Determine the (x, y) coordinate at the center of the cell enclosing the given text.  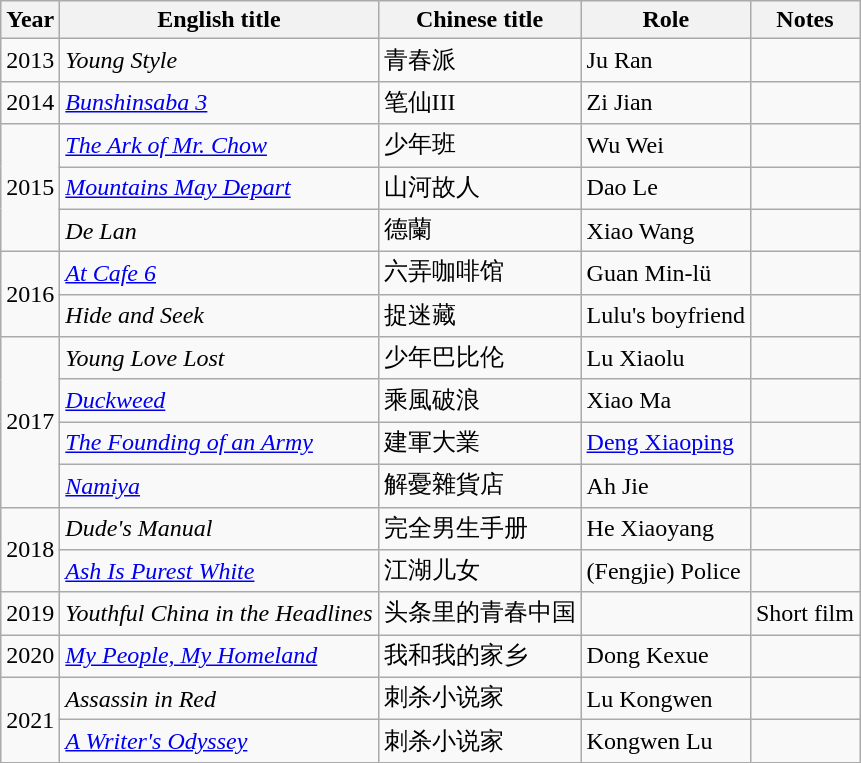
Assassin in Red (219, 698)
My People, My Homeland (219, 656)
德蘭 (480, 230)
Mountains May Depart (219, 188)
捉迷藏 (480, 316)
2013 (30, 60)
Hide and Seek (219, 316)
完全男生手册 (480, 528)
He Xiaoyang (666, 528)
The Founding of an Army (219, 444)
笔仙III (480, 102)
2019 (30, 614)
2015 (30, 188)
Ash Is Purest White (219, 572)
Young Style (219, 60)
At Cafe 6 (219, 274)
Bunshinsaba 3 (219, 102)
Duckweed (219, 400)
Young Love Lost (219, 358)
(Fengjie) Police (666, 572)
A Writer's Odyssey (219, 742)
Lulu's boyfriend (666, 316)
解憂雜貨店 (480, 486)
Youthful China in the Headlines (219, 614)
山河故人 (480, 188)
Ah Jie (666, 486)
建軍大業 (480, 444)
Year (30, 20)
Dude's Manual (219, 528)
Deng Xiaoping (666, 444)
Wu Wei (666, 146)
2016 (30, 294)
Dong Kexue (666, 656)
Guan Min-lü (666, 274)
2020 (30, 656)
Kongwen Lu (666, 742)
2018 (30, 550)
头条里的青春中国 (480, 614)
2014 (30, 102)
Short film (804, 614)
2021 (30, 720)
我和我的家乡 (480, 656)
English title (219, 20)
2017 (30, 422)
Notes (804, 20)
六弄咖啡馆 (480, 274)
Lu Kongwen (666, 698)
Xiao Wang (666, 230)
乘風破浪 (480, 400)
少年巴比伦 (480, 358)
Zi Jian (666, 102)
Lu Xiaolu (666, 358)
少年班 (480, 146)
Dao Le (666, 188)
De Lan (219, 230)
Xiao Ma (666, 400)
Role (666, 20)
青春派 (480, 60)
Ju Ran (666, 60)
Namiya (219, 486)
江湖儿女 (480, 572)
Chinese title (480, 20)
The Ark of Mr. Chow (219, 146)
